Pinpoint the cell where the given text exists, returning its [x, y] midpoint coordinate. 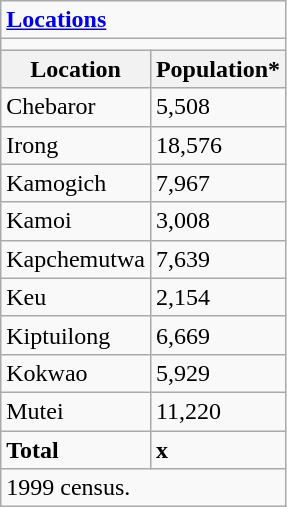
Location [76, 69]
Mutei [76, 411]
7,639 [218, 259]
Kapchemutwa [76, 259]
1999 census. [144, 488]
Kiptuilong [76, 335]
5,508 [218, 107]
Total [76, 449]
Irong [76, 145]
Population* [218, 69]
Keu [76, 297]
x [218, 449]
6,669 [218, 335]
3,008 [218, 221]
7,967 [218, 183]
2,154 [218, 297]
Chebaror [76, 107]
11,220 [218, 411]
Locations [144, 20]
18,576 [218, 145]
Kamogich [76, 183]
Kokwao [76, 373]
5,929 [218, 373]
Kamoi [76, 221]
